Detect which cell encompasses the target text, then output its [X, Y] center coordinate. 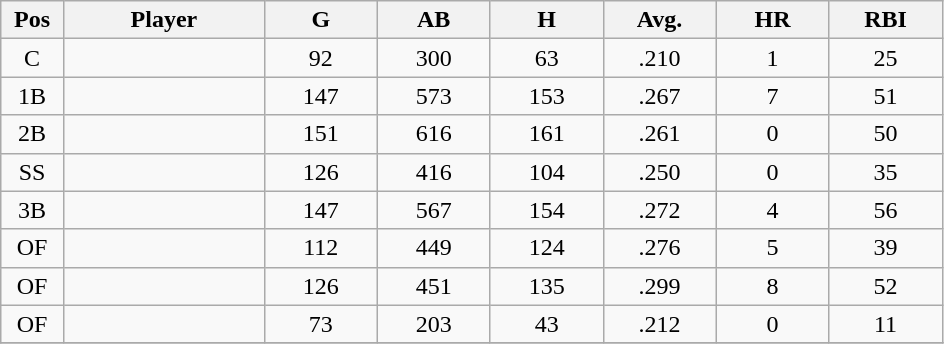
104 [546, 172]
300 [434, 58]
52 [886, 286]
51 [886, 96]
.261 [660, 134]
56 [886, 210]
449 [434, 248]
Avg. [660, 20]
H [546, 20]
4 [772, 210]
43 [546, 324]
SS [32, 172]
1B [32, 96]
G [320, 20]
8 [772, 286]
50 [886, 134]
112 [320, 248]
154 [546, 210]
.210 [660, 58]
.272 [660, 210]
73 [320, 324]
3B [32, 210]
25 [886, 58]
567 [434, 210]
124 [546, 248]
.267 [660, 96]
616 [434, 134]
.250 [660, 172]
.299 [660, 286]
203 [434, 324]
35 [886, 172]
573 [434, 96]
7 [772, 96]
39 [886, 248]
153 [546, 96]
161 [546, 134]
.212 [660, 324]
2B [32, 134]
135 [546, 286]
HR [772, 20]
92 [320, 58]
63 [546, 58]
.276 [660, 248]
1 [772, 58]
RBI [886, 20]
AB [434, 20]
Pos [32, 20]
5 [772, 248]
11 [886, 324]
Player [164, 20]
416 [434, 172]
151 [320, 134]
C [32, 58]
451 [434, 286]
